Find where the given text appears and provide that cell's center as [X, Y] coordinate. 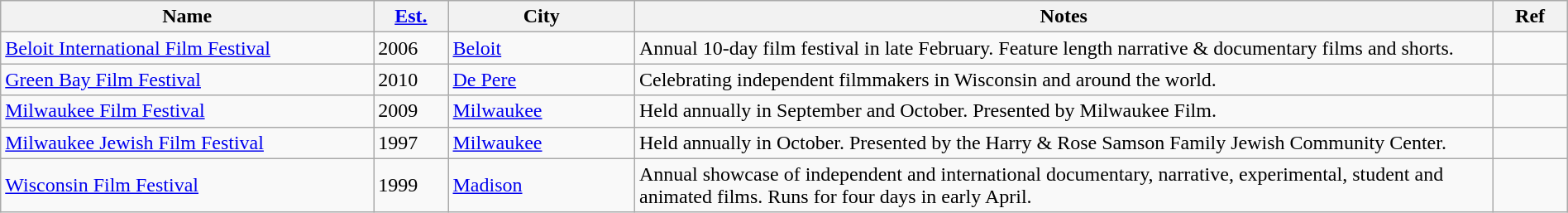
Beloit International Film Festival [187, 48]
Held annually in October. Presented by the Harry & Rose Samson Family Jewish Community Center. [1064, 143]
Annual showcase of independent and international documentary, narrative, experimental, student and animated films. Runs for four days in early April. [1064, 186]
Madison [542, 186]
City [542, 17]
Milwaukee Film Festival [187, 111]
Name [187, 17]
De Pere [542, 80]
Beloit [542, 48]
Green Bay Film Festival [187, 80]
Annual 10-day film festival in late February. Feature length narrative & documentary films and shorts. [1064, 48]
Ref [1530, 17]
Milwaukee Jewish Film Festival [187, 143]
2009 [411, 111]
2010 [411, 80]
1999 [411, 186]
1997 [411, 143]
2006 [411, 48]
Celebrating independent filmmakers in Wisconsin and around the world. [1064, 80]
Notes [1064, 17]
Held annually in September and October. Presented by Milwaukee Film. [1064, 111]
Est. [411, 17]
Wisconsin Film Festival [187, 186]
